Identify which cell holds the provided text, then report its (x, y) central coordinate. 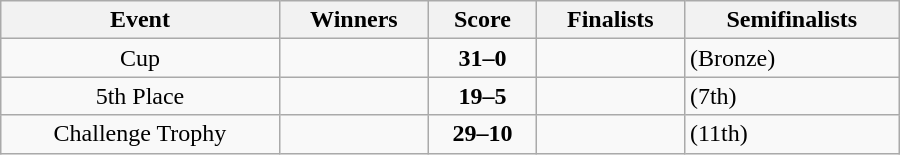
Event (140, 20)
31–0 (483, 58)
(7th) (792, 96)
19–5 (483, 96)
Finalists (610, 20)
5th Place (140, 96)
Semifinalists (792, 20)
Winners (354, 20)
Cup (140, 58)
Score (483, 20)
Challenge Trophy (140, 134)
(11th) (792, 134)
29–10 (483, 134)
(Bronze) (792, 58)
